Detect which cell encompasses the target text, then output its [X, Y] center coordinate. 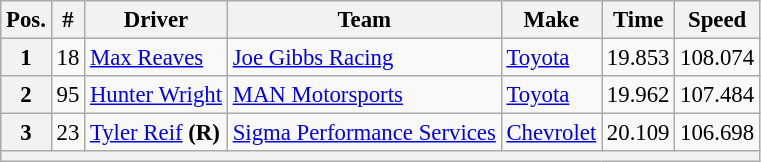
106.698 [718, 133]
1 [26, 58]
Speed [718, 20]
Tyler Reif (R) [156, 133]
Sigma Performance Services [364, 133]
Make [551, 20]
20.109 [638, 133]
3 [26, 133]
Driver [156, 20]
Joe Gibbs Racing [364, 58]
95 [68, 95]
Chevrolet [551, 133]
18 [68, 58]
2 [26, 95]
Time [638, 20]
23 [68, 133]
19.962 [638, 95]
# [68, 20]
107.484 [718, 95]
Max Reaves [156, 58]
Team [364, 20]
19.853 [638, 58]
Pos. [26, 20]
108.074 [718, 58]
Hunter Wright [156, 95]
MAN Motorsports [364, 95]
